Search for the cell housing the specified text and yield its (x, y) center coordinate. 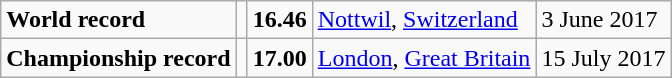
Championship record (118, 58)
17.00 (280, 58)
15 July 2017 (604, 58)
16.46 (280, 20)
Nottwil, Switzerland (424, 20)
London, Great Britain (424, 58)
World record (118, 20)
3 June 2017 (604, 20)
